Return (X, Y) of the center of cell containing provided text 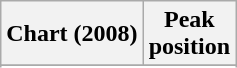
Peakposition (189, 34)
Chart (2008) (72, 34)
